Find where the given text appears and provide that cell's center as [X, Y] coordinate. 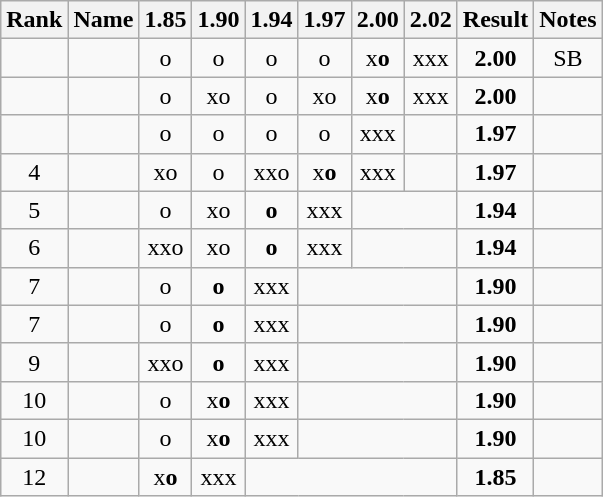
SB [568, 58]
4 [34, 172]
12 [34, 477]
Name [104, 20]
6 [34, 248]
Notes [568, 20]
9 [34, 362]
5 [34, 210]
2.02 [430, 20]
Result [495, 20]
Rank [34, 20]
